Scan for the cell matching the given text and deliver its [X, Y] coordinate at center. 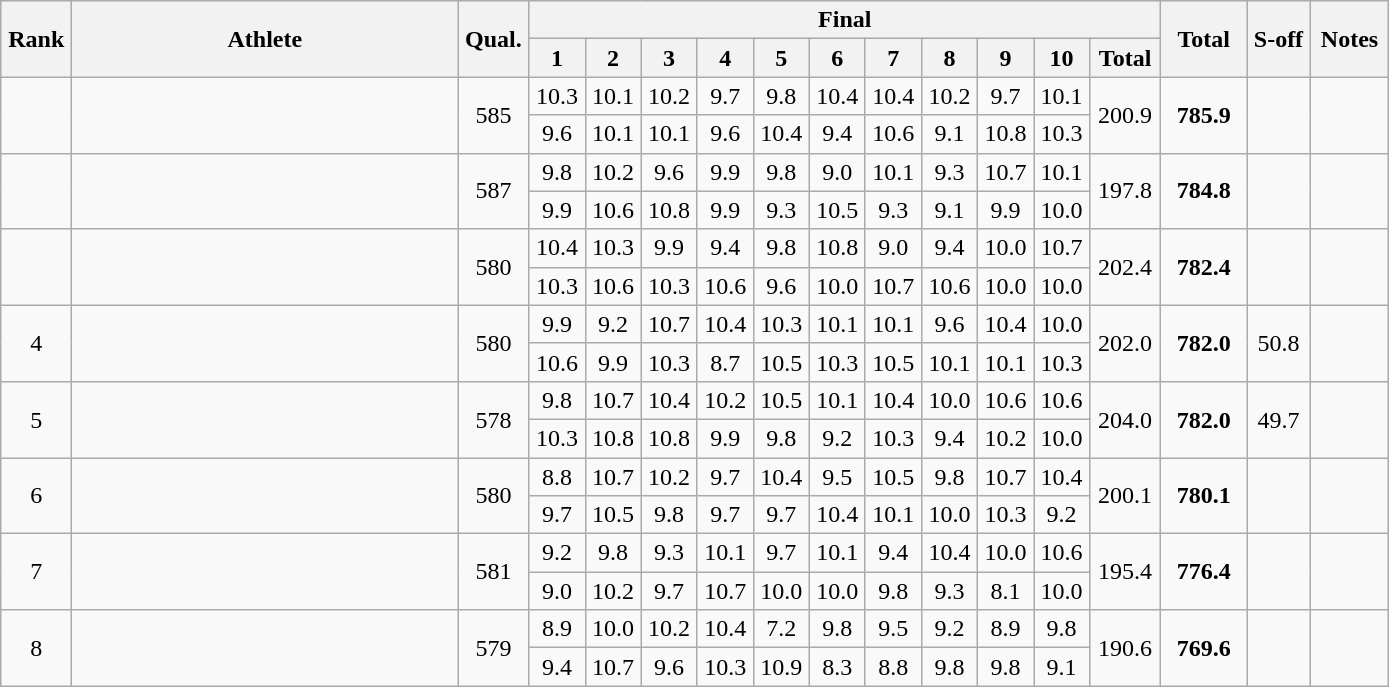
195.4 [1126, 572]
204.0 [1126, 419]
784.8 [1204, 191]
780.1 [1204, 496]
3 [669, 58]
785.9 [1204, 115]
581 [494, 572]
2 [613, 58]
50.8 [1279, 343]
202.0 [1126, 343]
10 [1062, 58]
587 [494, 191]
782.4 [1204, 267]
585 [494, 115]
578 [494, 419]
769.6 [1204, 648]
200.1 [1126, 496]
Notes [1350, 39]
8.3 [837, 667]
Rank [36, 39]
776.4 [1204, 572]
Qual. [494, 39]
Final [845, 20]
579 [494, 648]
7.2 [781, 629]
202.4 [1126, 267]
9 [1005, 58]
1 [557, 58]
197.8 [1126, 191]
200.9 [1126, 115]
190.6 [1126, 648]
8.7 [725, 362]
10.9 [781, 667]
8.1 [1005, 591]
49.7 [1279, 419]
Athlete [265, 39]
S-off [1279, 39]
